Find where the given text appears and provide that cell's center as [x, y] coordinate. 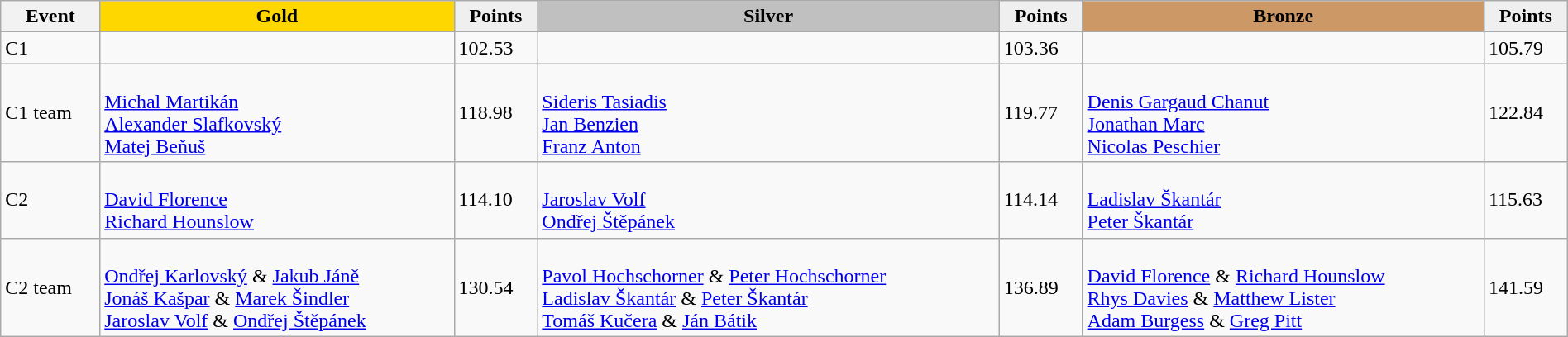
C1 team [50, 112]
118.98 [496, 112]
Denis Gargaud ChanutJonathan MarcNicolas Peschier [1284, 112]
115.63 [1525, 200]
114.14 [1040, 200]
136.89 [1040, 287]
119.77 [1040, 112]
122.84 [1525, 112]
141.59 [1525, 287]
C2 [50, 200]
Gold [277, 17]
Jaroslav VolfOndřej Štěpánek [768, 200]
Michal MartikánAlexander SlafkovskýMatej Beňuš [277, 112]
David Florence & Richard HounslowRhys Davies & Matthew ListerAdam Burgess & Greg Pitt [1284, 287]
Silver [768, 17]
105.79 [1525, 48]
Pavol Hochschorner & Peter HochschornerLadislav Škantár & Peter ŠkantárTomáš Kučera & Ján Bátik [768, 287]
C1 [50, 48]
102.53 [496, 48]
103.36 [1040, 48]
David FlorenceRichard Hounslow [277, 200]
Sideris TasiadisJan BenzienFranz Anton [768, 112]
C2 team [50, 287]
114.10 [496, 200]
Bronze [1284, 17]
Ondřej Karlovský & Jakub JáněJonáš Kašpar & Marek ŠindlerJaroslav Volf & Ondřej Štěpánek [277, 287]
Event [50, 17]
130.54 [496, 287]
Ladislav ŠkantárPeter Škantár [1284, 200]
